Identify which cell holds the provided text, then report its [x, y] central coordinate. 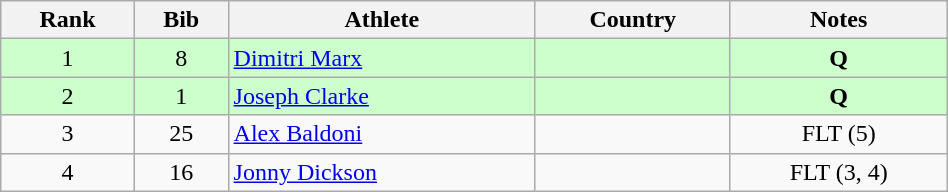
Dimitri Marx [382, 58]
25 [181, 134]
Alex Baldoni [382, 134]
2 [68, 96]
Jonny Dickson [382, 172]
Country [632, 20]
16 [181, 172]
Notes [838, 20]
Athlete [382, 20]
8 [181, 58]
FLT (3, 4) [838, 172]
Joseph Clarke [382, 96]
3 [68, 134]
FLT (5) [838, 134]
Bib [181, 20]
Rank [68, 20]
4 [68, 172]
